Return [x, y] of the center of cell containing provided text 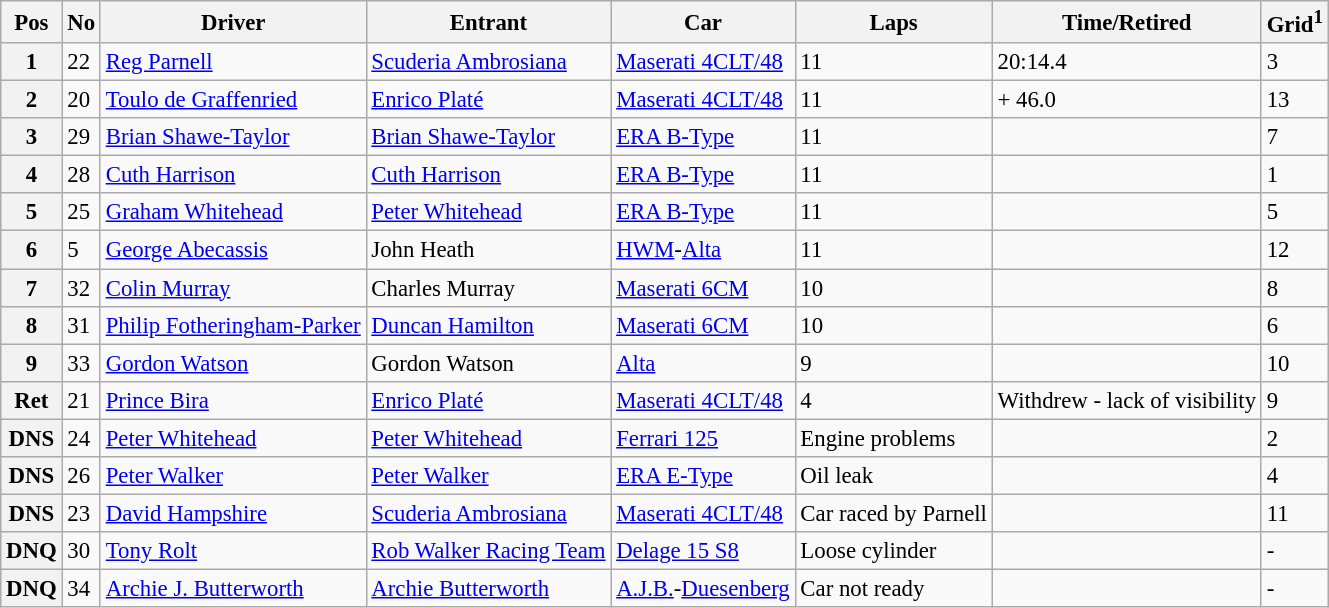
13 [1294, 100]
23 [81, 513]
34 [81, 588]
Entrant [488, 22]
Tony Rolt [233, 551]
32 [81, 288]
Colin Murray [233, 288]
David Hampshire [233, 513]
21 [81, 400]
Ferrari 125 [703, 438]
Philip Fotheringham-Parker [233, 325]
Withdrew - lack of visibility [1126, 400]
12 [1294, 250]
24 [81, 438]
ERA E-Type [703, 476]
Driver [233, 22]
29 [81, 137]
John Heath [488, 250]
Charles Murray [488, 288]
Delage 15 S8 [703, 551]
Archie Butterworth [488, 588]
A.J.B.-Duesenberg [703, 588]
26 [81, 476]
Car not ready [894, 588]
Oil leak [894, 476]
31 [81, 325]
20:14.4 [1126, 62]
Prince Bira [233, 400]
Alta [703, 363]
Time/Retired [1126, 22]
Loose cylinder [894, 551]
Ret [32, 400]
George Abecassis [233, 250]
22 [81, 62]
33 [81, 363]
Duncan Hamilton [488, 325]
28 [81, 175]
Graham Whitehead [233, 213]
Rob Walker Racing Team [488, 551]
Laps [894, 22]
HWM-Alta [703, 250]
+ 46.0 [1126, 100]
Pos [32, 22]
Car [703, 22]
25 [81, 213]
Engine problems [894, 438]
No [81, 22]
Archie J. Butterworth [233, 588]
30 [81, 551]
Reg Parnell [233, 62]
20 [81, 100]
Car raced by Parnell [894, 513]
Toulo de Graffenried [233, 100]
Grid1 [1294, 22]
